For the text-containing cell, return its midpoint in [x, y] coordinate format. 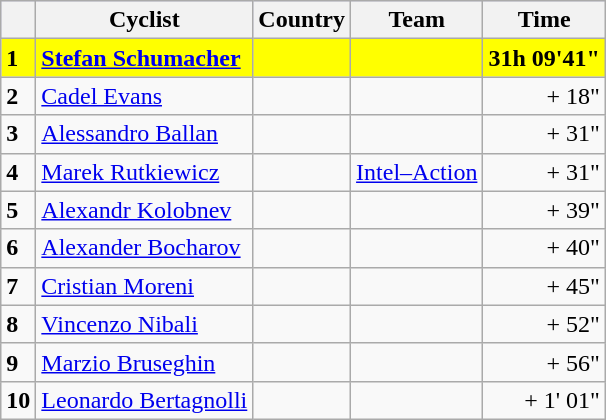
+ 52" [544, 324]
7 [18, 286]
Cadel Evans [144, 96]
3 [18, 134]
Alexander Bocharov [144, 248]
Stefan Schumacher [144, 58]
Vincenzo Nibali [144, 324]
Leonardo Bertagnolli [144, 400]
8 [18, 324]
6 [18, 248]
Alexandr Kolobnev [144, 210]
2 [18, 96]
Time [544, 20]
+ 18" [544, 96]
10 [18, 400]
+ 45" [544, 286]
+ 39" [544, 210]
Team [417, 20]
+ 1' 01" [544, 400]
Alessandro Ballan [144, 134]
5 [18, 210]
1 [18, 58]
Marzio Bruseghin [144, 362]
Intel–Action [417, 172]
9 [18, 362]
+ 56" [544, 362]
Marek Rutkiewicz [144, 172]
Cristian Moreni [144, 286]
Country [302, 20]
4 [18, 172]
Cyclist [144, 20]
+ 40" [544, 248]
31h 09'41" [544, 58]
